Find where the given text appears and provide that cell's center as (x, y) coordinate. 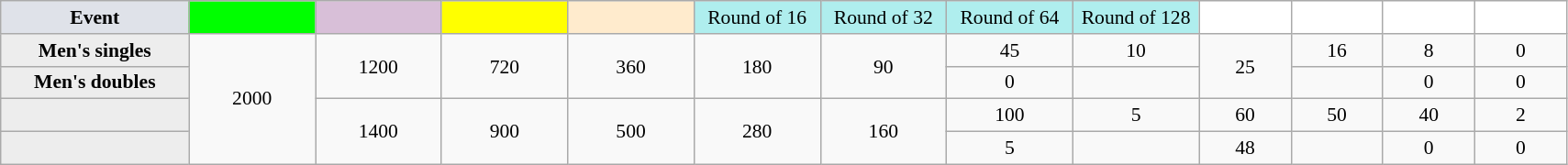
2 (1520, 115)
10 (1136, 50)
180 (757, 66)
45 (1010, 50)
Round of 128 (1136, 17)
Round of 32 (884, 17)
Men's singles (95, 50)
1200 (379, 66)
2000 (252, 99)
160 (884, 132)
40 (1429, 115)
90 (884, 66)
48 (1245, 148)
720 (505, 66)
100 (1010, 115)
280 (757, 132)
25 (1245, 66)
16 (1337, 50)
8 (1429, 50)
50 (1337, 115)
900 (505, 132)
360 (631, 66)
Round of 16 (757, 17)
Men's doubles (95, 82)
Round of 64 (1010, 17)
60 (1245, 115)
Event (95, 17)
500 (631, 132)
1400 (379, 132)
